Search for the cell housing the specified text and yield its (x, y) center coordinate. 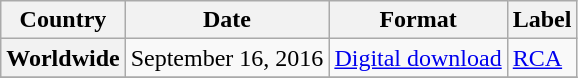
Label (542, 20)
September 16, 2016 (227, 58)
Date (227, 20)
Digital download (418, 58)
Format (418, 20)
Worldwide (63, 58)
RCA (542, 58)
Country (63, 20)
